From the cell containing the given text, extract its center point as (X, Y) coordinate. 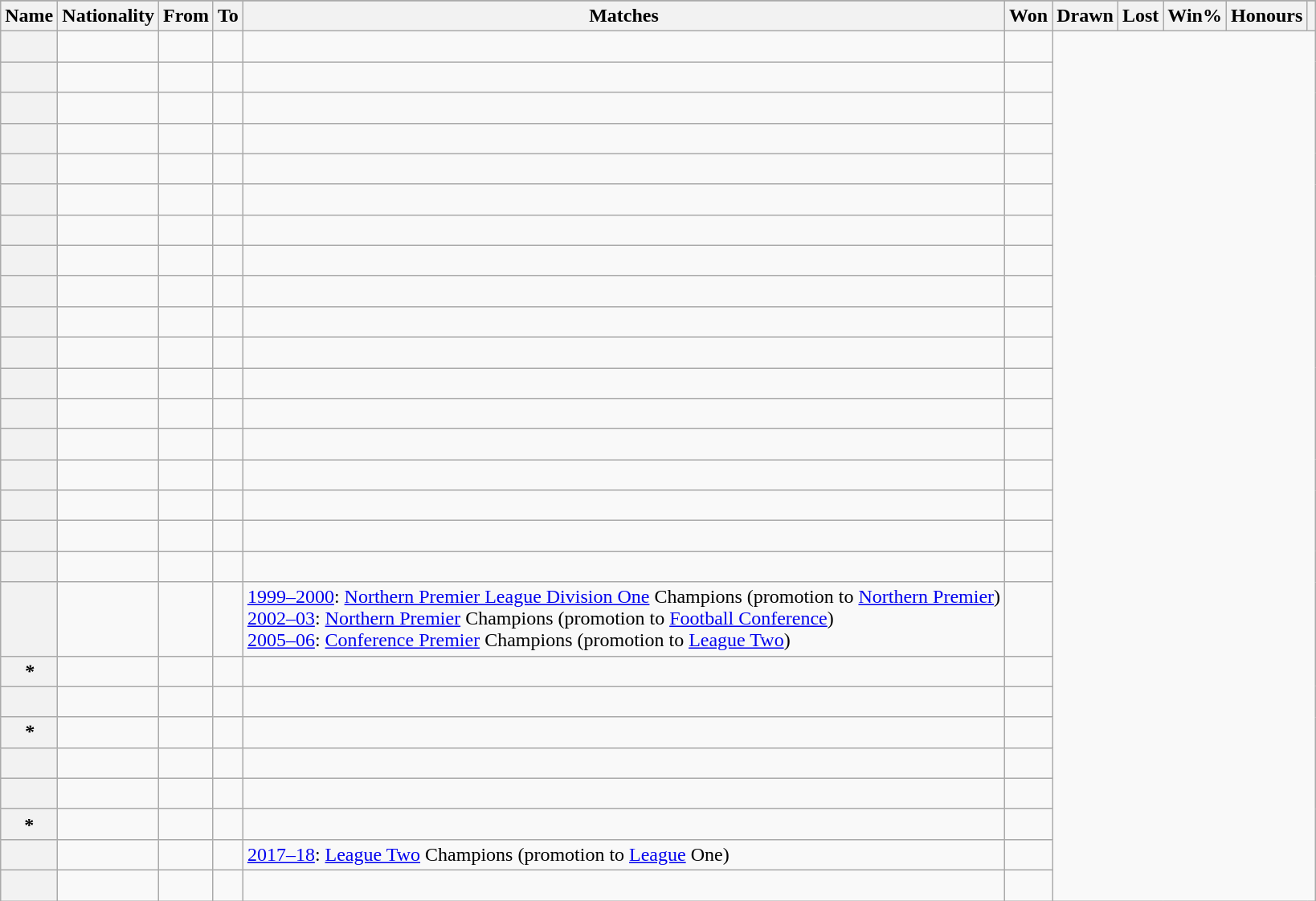
Name (29, 16)
Won (1028, 16)
2017–18: League Two Champions (promotion to League One) (623, 854)
Honours (1266, 16)
Matches (623, 16)
Drawn (1085, 16)
Nationality (108, 16)
Win% (1195, 16)
From (186, 16)
To (228, 16)
Lost (1140, 16)
